For the text-containing cell, return its midpoint in (x, y) coordinate format. 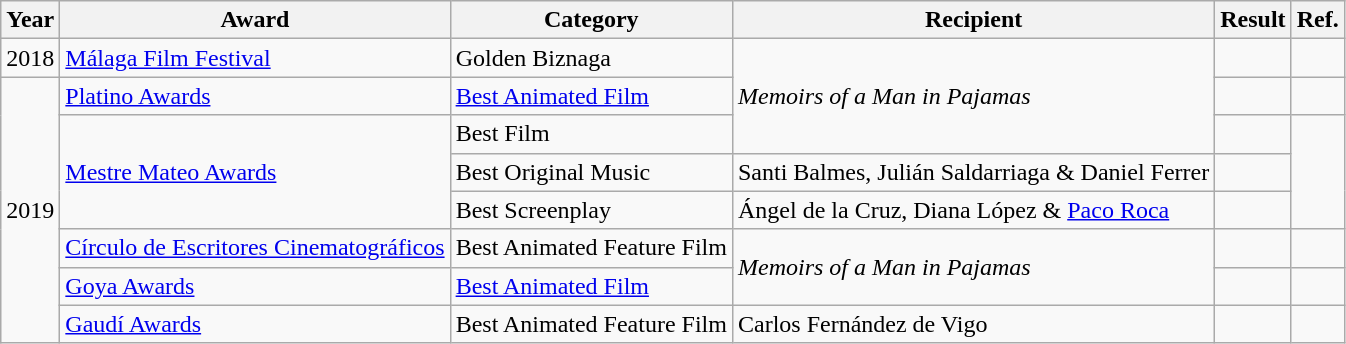
2018 (30, 58)
Award (255, 20)
Málaga Film Festival (255, 58)
Result (1253, 20)
Golden Biznaga (591, 58)
Gaudí Awards (255, 324)
Santi Balmes, Julián Saldarriaga & Daniel Ferrer (973, 172)
Platino Awards (255, 96)
Year (30, 20)
Best Film (591, 134)
Recipient (973, 20)
Best Screenplay (591, 210)
Goya Awards (255, 286)
Carlos Fernández de Vigo (973, 324)
Best Original Music (591, 172)
Ángel de la Cruz, Diana López & Paco Roca (973, 210)
Ref. (1318, 20)
2019 (30, 210)
Mestre Mateo Awards (255, 172)
Círculo de Escritores Cinematográficos (255, 248)
Category (591, 20)
